Output the (X, Y) coordinate of the center of the cell containing the given text.  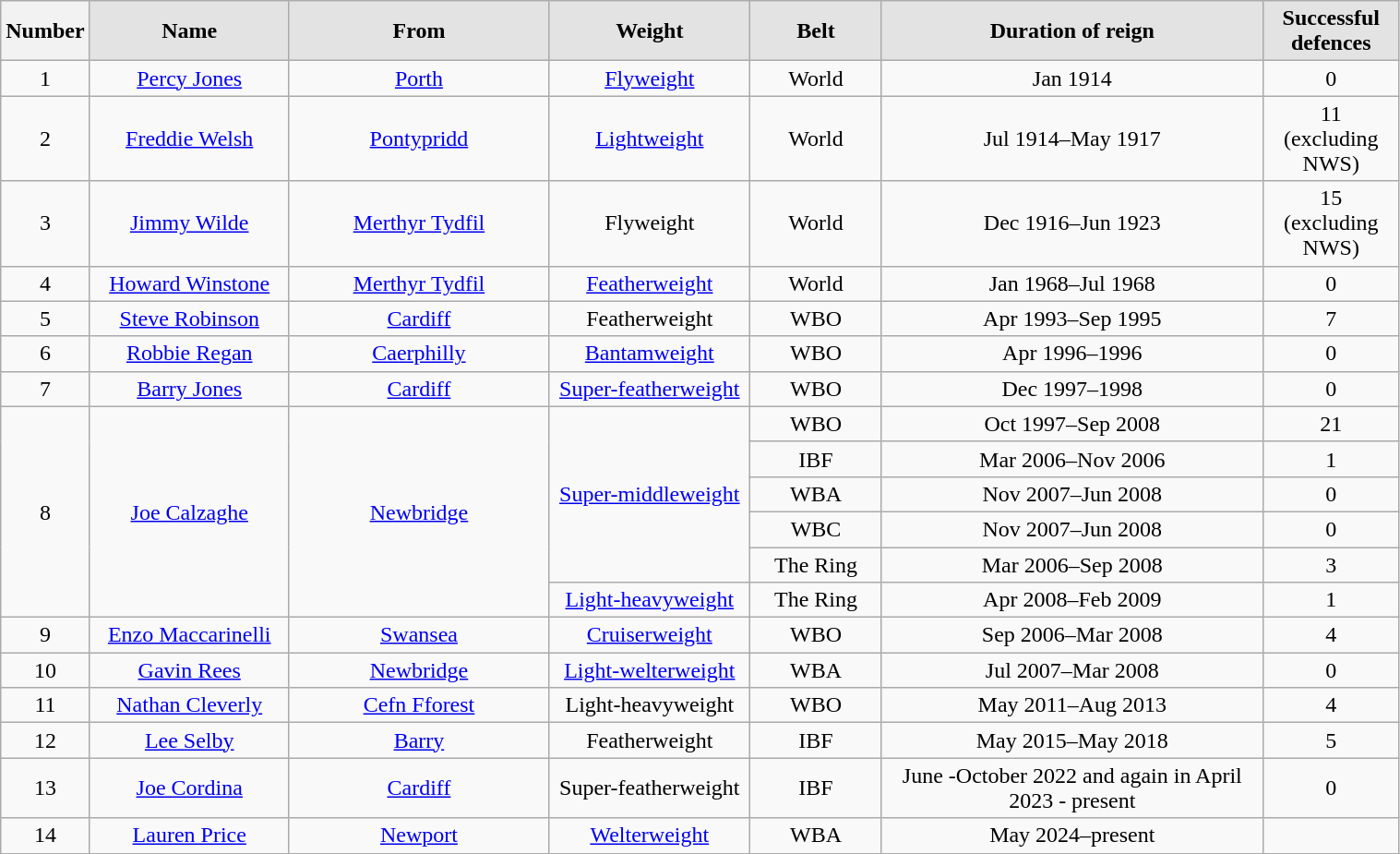
Swansea (419, 635)
21 (1331, 424)
12 (45, 740)
Apr 2008–Feb 2009 (1072, 600)
Duration of reign (1072, 31)
Cruiserweight (650, 635)
Barry (419, 740)
Super-middleweight (650, 494)
Cefn Fforest (419, 705)
2 (45, 138)
Jul 2007–Mar 2008 (1072, 670)
Welterweight (650, 836)
Gavin Rees (189, 670)
Oct 1997–Sep 2008 (1072, 424)
Light-welterweight (650, 670)
11 (45, 705)
Mar 2006–Sep 2008 (1072, 564)
11(excluding NWS) (1331, 138)
Successful defences (1331, 31)
WBC (816, 529)
Jan 1914 (1072, 78)
Apr 1993–Sep 1995 (1072, 319)
6 (45, 354)
Lee Selby (189, 740)
Jul 1914–May 1917 (1072, 138)
Mar 2006–Nov 2006 (1072, 459)
Bantamweight (650, 354)
May 2015–May 2018 (1072, 740)
Joe Cordina (189, 788)
Sep 2006–Mar 2008 (1072, 635)
Weight (650, 31)
May 2011–Aug 2013 (1072, 705)
14 (45, 836)
15(excluding NWS) (1331, 223)
May 2024–present (1072, 836)
10 (45, 670)
Nathan Cleverly (189, 705)
Jimmy Wilde (189, 223)
Dec 1916–Jun 1923 (1072, 223)
Pontypridd (419, 138)
Lightweight (650, 138)
Barry Jones (189, 389)
8 (45, 511)
Steve Robinson (189, 319)
Name (189, 31)
Joe Calzaghe (189, 511)
Lauren Price (189, 836)
Howard Winstone (189, 283)
Newport (419, 836)
9 (45, 635)
Jan 1968–Jul 1968 (1072, 283)
13 (45, 788)
Caerphilly (419, 354)
Apr 1996–1996 (1072, 354)
Dec 1997–1998 (1072, 389)
From (419, 31)
Robbie Regan (189, 354)
Percy Jones (189, 78)
Number (45, 31)
Belt (816, 31)
Freddie Welsh (189, 138)
June -October 2022 and again in April 2023 - present (1072, 788)
Porth (419, 78)
Enzo Maccarinelli (189, 635)
